Return (x, y) of the center of cell containing provided text 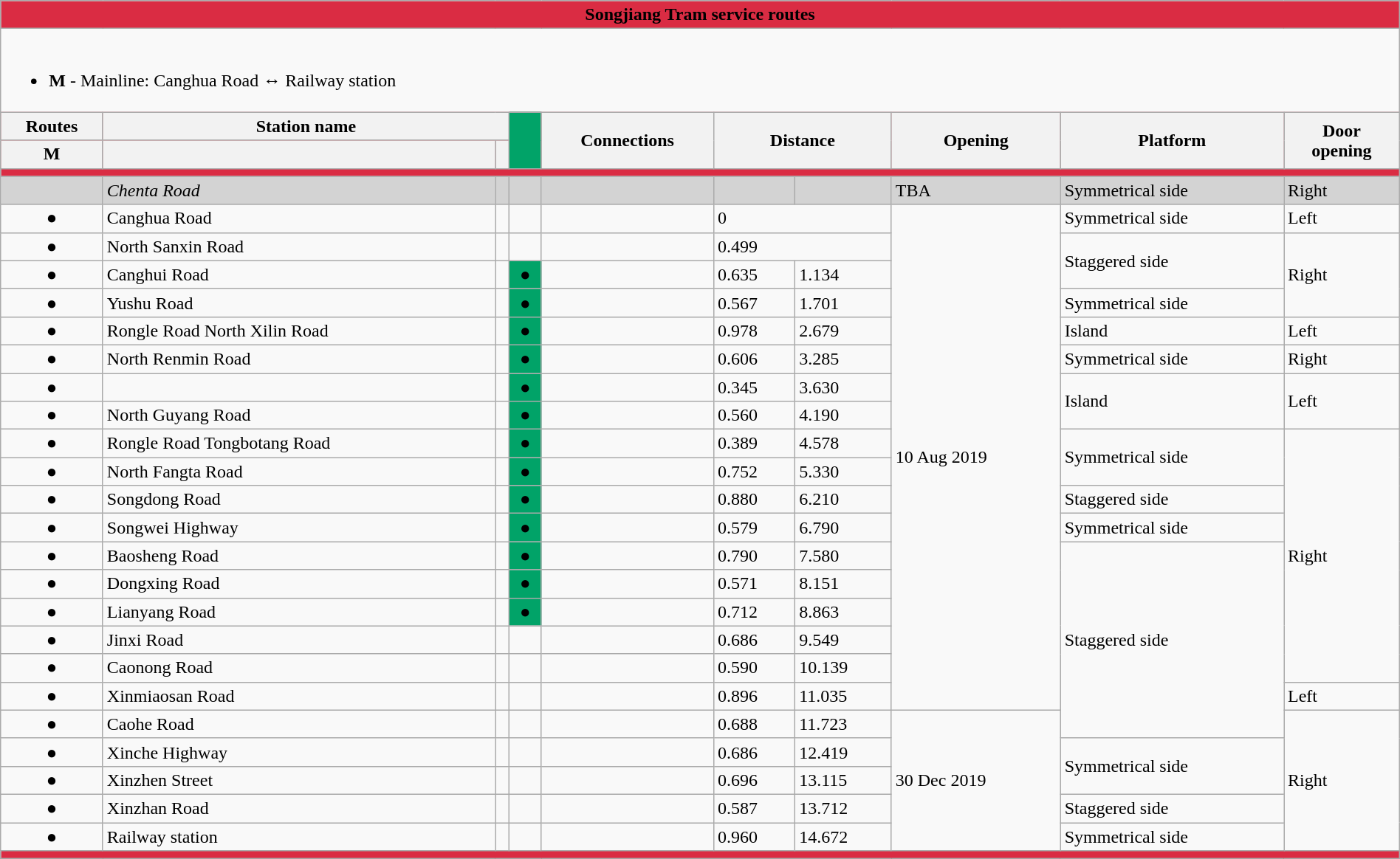
0.790 (754, 556)
0.389 (754, 444)
1.701 (843, 303)
Routes (52, 126)
0.712 (754, 612)
Baosheng Road (299, 556)
1.134 (843, 275)
Xinzhan Road (299, 808)
Jinxi Road (299, 640)
Rongle Road Tongbotang Road (299, 444)
Platform (1172, 140)
0.696 (754, 780)
6.790 (843, 528)
2.679 (843, 331)
0.567 (754, 303)
8.863 (843, 612)
Rongle Road North Xilin Road (299, 331)
North Fangta Road (299, 472)
5.330 (843, 472)
10 Aug 2019 (976, 458)
0.499 (802, 246)
Door opening (1341, 140)
TBA (976, 190)
13.115 (843, 780)
Connections (628, 140)
9.549 (843, 640)
12.419 (843, 752)
Caonong Road (299, 668)
Xinche Highway (299, 752)
North Guyang Road (299, 415)
Canghui Road (299, 275)
7.580 (843, 556)
0.560 (754, 415)
0.606 (754, 359)
11.035 (843, 696)
4.578 (843, 444)
Songjiang Tram service routes (700, 15)
0 (802, 218)
6.210 (843, 500)
Songdong Road (299, 500)
3.630 (843, 387)
Lianyang Road (299, 612)
11.723 (843, 724)
10.139 (843, 668)
Yushu Road (299, 303)
Distance (802, 140)
0.579 (754, 528)
0.960 (754, 836)
North Renmin Road (299, 359)
Caohe Road (299, 724)
30 Dec 2019 (976, 780)
Railway station (299, 836)
Canghua Road (299, 218)
3.285 (843, 359)
0.752 (754, 472)
0.571 (754, 584)
North Sanxin Road (299, 246)
4.190 (843, 415)
0.896 (754, 696)
Songwei Highway (299, 528)
0.587 (754, 808)
Dongxing Road (299, 584)
8.151 (843, 584)
0.345 (754, 387)
Chenta Road (299, 190)
0.590 (754, 668)
Station name (306, 126)
M - Mainline: Canghua Road ↔ Railway station (700, 71)
Xinmiaosan Road (299, 696)
0.635 (754, 275)
14.672 (843, 836)
Xinzhen Street (299, 780)
Opening (976, 140)
0.978 (754, 331)
0.688 (754, 724)
13.712 (843, 808)
0.880 (754, 500)
M (52, 154)
